Output the (X, Y) coordinate of the center of the cell containing the given text.  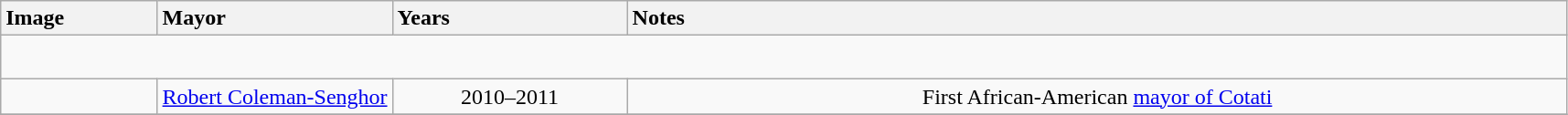
Years (510, 18)
Image (79, 18)
Robert Coleman-Senghor (274, 97)
2010–2011 (510, 97)
First African-American mayor of Cotati (1097, 97)
Notes (1097, 18)
Mayor (274, 18)
